Detect which cell encompasses the target text, then output its [x, y] center coordinate. 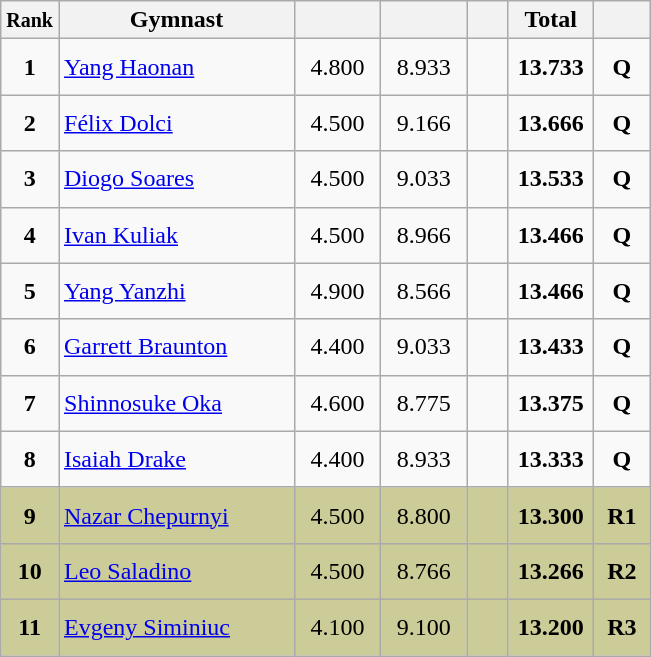
4.800 [338, 67]
5 [30, 291]
4.100 [338, 627]
13.300 [551, 515]
Yang Haonan [176, 67]
13.200 [551, 627]
4.900 [338, 291]
Félix Dolci [176, 123]
Evgeny Siminiuc [176, 627]
13.533 [551, 179]
9 [30, 515]
R1 [622, 515]
13.733 [551, 67]
11 [30, 627]
13.266 [551, 571]
R3 [622, 627]
3 [30, 179]
8.766 [424, 571]
Rank [30, 20]
Diogo Soares [176, 179]
7 [30, 403]
4 [30, 235]
1 [30, 67]
8 [30, 459]
Shinnosuke Oka [176, 403]
4.600 [338, 403]
13.666 [551, 123]
Gymnast [176, 20]
13.433 [551, 347]
Total [551, 20]
8.966 [424, 235]
9.166 [424, 123]
2 [30, 123]
8.566 [424, 291]
8.775 [424, 403]
13.375 [551, 403]
Ivan Kuliak [176, 235]
Yang Yanzhi [176, 291]
Nazar Chepurnyi [176, 515]
6 [30, 347]
Isaiah Drake [176, 459]
R2 [622, 571]
9.100 [424, 627]
Garrett Braunton [176, 347]
13.333 [551, 459]
8.800 [424, 515]
10 [30, 571]
Leo Saladino [176, 571]
